Return [X, Y] of the center of cell containing provided text 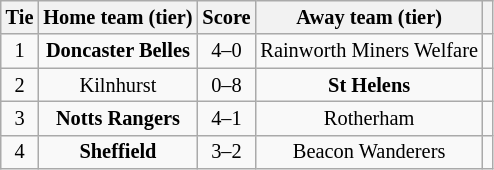
Score [226, 17]
4–0 [226, 51]
Doncaster Belles [118, 51]
Tie [20, 17]
Away team (tier) [368, 17]
0–8 [226, 85]
4 [20, 152]
1 [20, 51]
4–1 [226, 118]
Notts Rangers [118, 118]
Kilnhurst [118, 85]
Rotherham [368, 118]
St Helens [368, 85]
Sheffield [118, 152]
Rainworth Miners Welfare [368, 51]
2 [20, 85]
3–2 [226, 152]
Beacon Wanderers [368, 152]
3 [20, 118]
Home team (tier) [118, 17]
